Return the [X, Y] coordinate for the center point of the cell that contains the specified text.  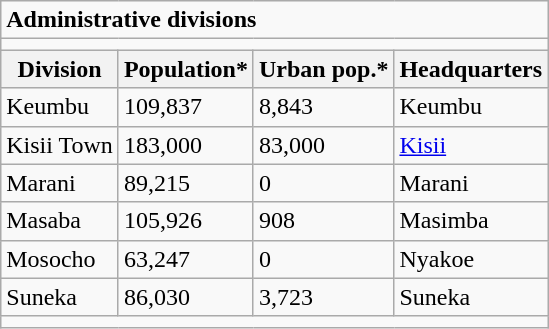
109,837 [186, 107]
908 [323, 221]
89,215 [186, 183]
86,030 [186, 297]
63,247 [186, 259]
183,000 [186, 145]
Population* [186, 69]
83,000 [323, 145]
Headquarters [471, 69]
Mosocho [60, 259]
Division [60, 69]
Kisii Town [60, 145]
105,926 [186, 221]
8,843 [323, 107]
Administrative divisions [274, 20]
Kisii [471, 145]
Masaba [60, 221]
Nyakoe [471, 259]
Urban pop.* [323, 69]
3,723 [323, 297]
Masimba [471, 221]
